Return (X, Y) of the center of cell containing provided text 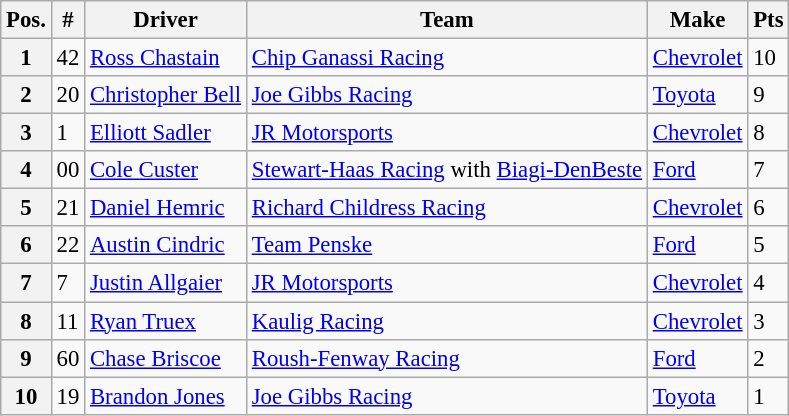
Richard Childress Racing (446, 208)
Ross Chastain (166, 58)
Ryan Truex (166, 321)
Cole Custer (166, 170)
Team (446, 20)
Team Penske (446, 245)
Chase Briscoe (166, 358)
20 (68, 95)
Roush-Fenway Racing (446, 358)
Stewart-Haas Racing with Biagi-DenBeste (446, 170)
Christopher Bell (166, 95)
22 (68, 245)
# (68, 20)
42 (68, 58)
21 (68, 208)
Driver (166, 20)
Elliott Sadler (166, 133)
11 (68, 321)
60 (68, 358)
Make (697, 20)
19 (68, 396)
Pts (768, 20)
00 (68, 170)
Chip Ganassi Racing (446, 58)
Justin Allgaier (166, 283)
Kaulig Racing (446, 321)
Brandon Jones (166, 396)
Pos. (26, 20)
Austin Cindric (166, 245)
Daniel Hemric (166, 208)
